Search for the cell housing the specified text and yield its (X, Y) center coordinate. 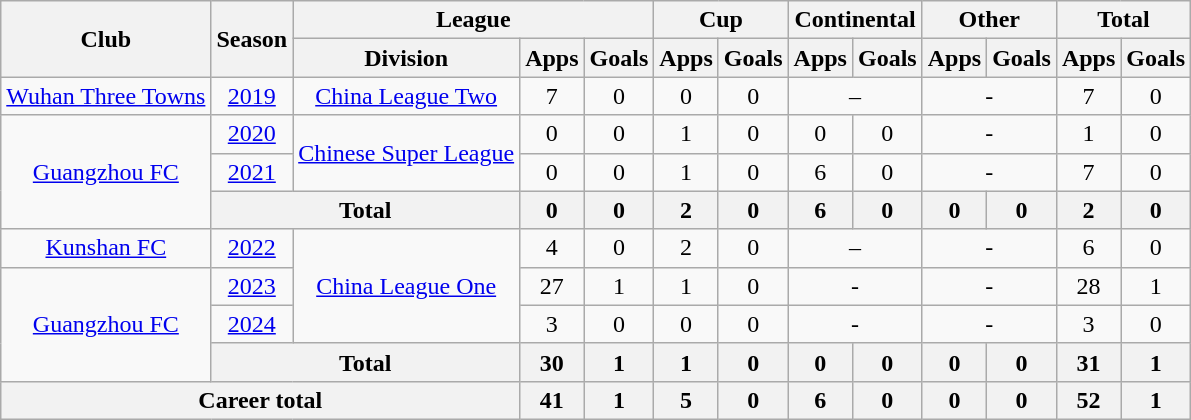
5 (686, 400)
2019 (252, 96)
League (474, 20)
27 (552, 286)
41 (552, 400)
30 (552, 362)
31 (1088, 362)
28 (1088, 286)
2024 (252, 324)
Chinese Super League (406, 153)
Kunshan FC (106, 248)
Club (106, 39)
Division (406, 58)
China League One (406, 286)
Wuhan Three Towns (106, 96)
2023 (252, 286)
2020 (252, 134)
Season (252, 39)
4 (552, 248)
2021 (252, 172)
China League Two (406, 96)
52 (1088, 400)
Cup (721, 20)
2022 (252, 248)
Continental (855, 20)
Other (989, 20)
Career total (260, 400)
